Scan for the cell matching the given text and deliver its [x, y] coordinate at center. 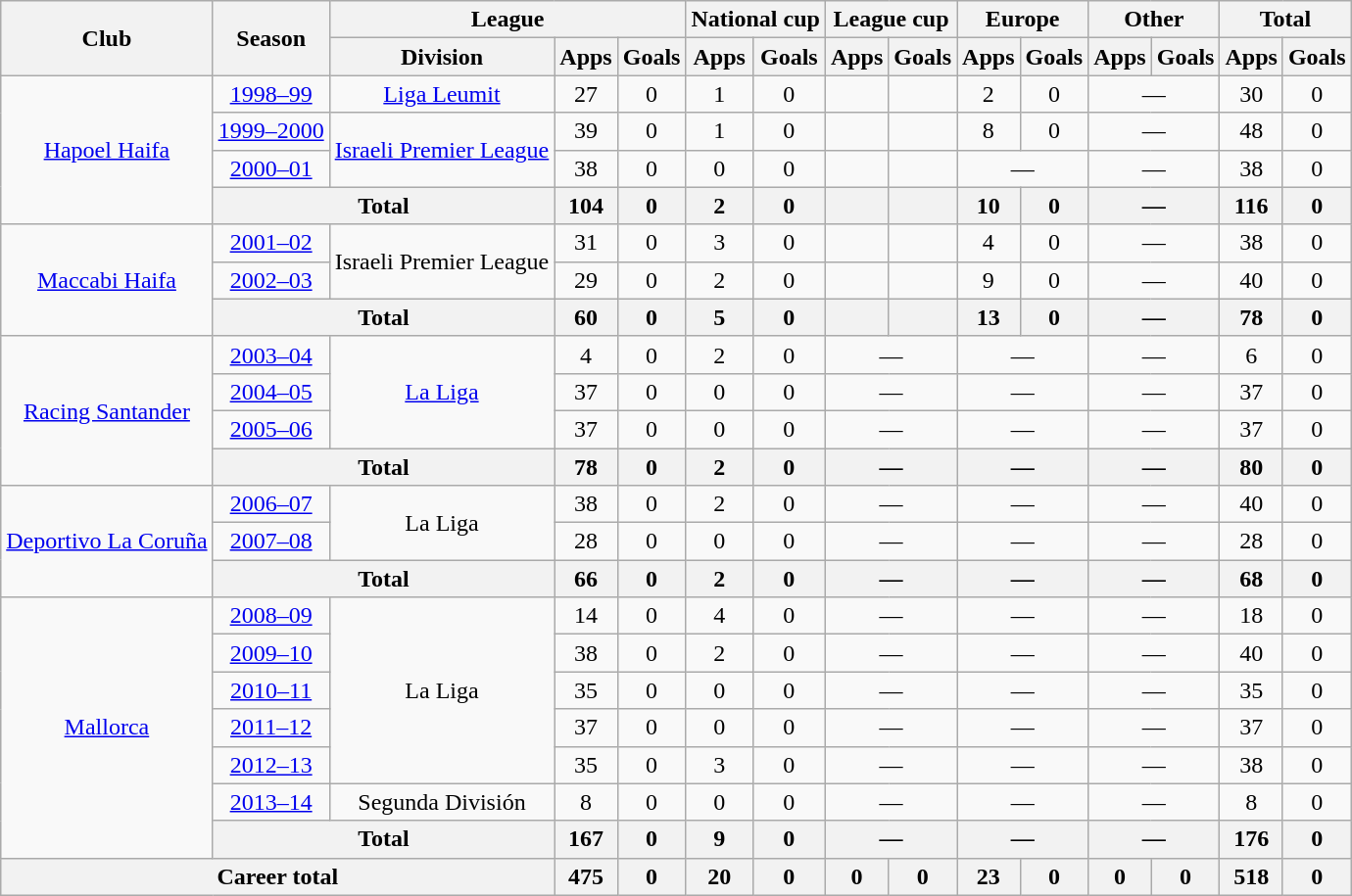
2008–09 [270, 616]
2010–11 [270, 690]
Other [1154, 20]
League cup [891, 20]
1998–99 [270, 94]
14 [586, 616]
2009–10 [270, 653]
475 [586, 876]
Division [442, 57]
20 [719, 876]
2004–05 [270, 392]
68 [1251, 579]
2001–02 [270, 243]
80 [1251, 467]
10 [989, 206]
Segunda División [442, 802]
13 [989, 317]
116 [1251, 206]
6 [1251, 354]
518 [1251, 876]
Hapoel Haifa [107, 150]
Season [270, 38]
66 [586, 579]
2007–08 [270, 542]
2011–12 [270, 728]
167 [586, 839]
18 [1251, 616]
2000–01 [270, 168]
League [507, 20]
1999–2000 [270, 131]
Maccabi Haifa [107, 280]
2002–03 [270, 280]
Club [107, 38]
23 [989, 876]
60 [586, 317]
Liga Leumit [442, 94]
2003–04 [270, 354]
48 [1251, 131]
2012–13 [270, 765]
2013–14 [270, 802]
2006–07 [270, 504]
30 [1251, 94]
29 [586, 280]
Europe [1023, 20]
176 [1251, 839]
2005–06 [270, 429]
5 [719, 317]
27 [586, 94]
Deportivo La Coruña [107, 542]
Career total [278, 876]
31 [586, 243]
Racing Santander [107, 410]
Mallorca [107, 728]
National cup [755, 20]
39 [586, 131]
104 [586, 206]
